Return the (x, y) coordinate for the center point of the cell that contains the specified text.  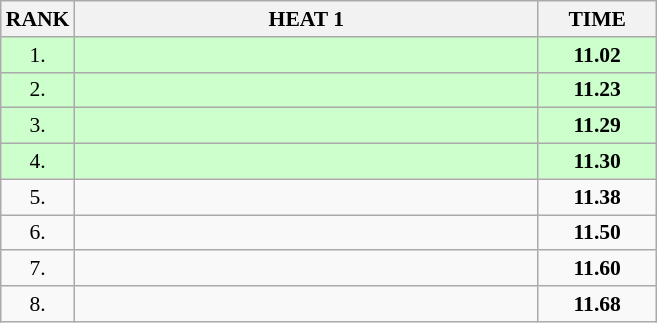
11.68 (597, 304)
1. (38, 55)
11.30 (597, 162)
5. (38, 197)
3. (38, 126)
2. (38, 90)
11.38 (597, 197)
11.50 (597, 233)
RANK (38, 19)
8. (38, 304)
7. (38, 269)
HEAT 1 (306, 19)
TIME (597, 19)
4. (38, 162)
11.23 (597, 90)
11.02 (597, 55)
11.60 (597, 269)
11.29 (597, 126)
6. (38, 233)
